Search for the cell housing the specified text and yield its [X, Y] center coordinate. 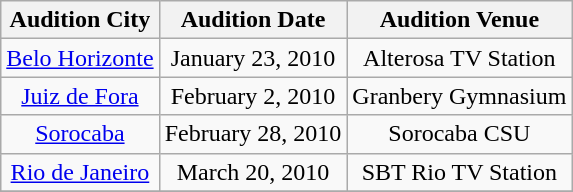
Rio de Janeiro [80, 172]
Alterosa TV Station [460, 58]
March 20, 2010 [253, 172]
Audition Date [253, 20]
Audition Venue [460, 20]
Audition City [80, 20]
Sorocaba CSU [460, 134]
February 28, 2010 [253, 134]
SBT Rio TV Station [460, 172]
February 2, 2010 [253, 96]
Juiz de Fora [80, 96]
Sorocaba [80, 134]
Belo Horizonte [80, 58]
Granbery Gymnasium [460, 96]
January 23, 2010 [253, 58]
